Return the (X, Y) coordinate for the center point of the cell that contains the specified text.  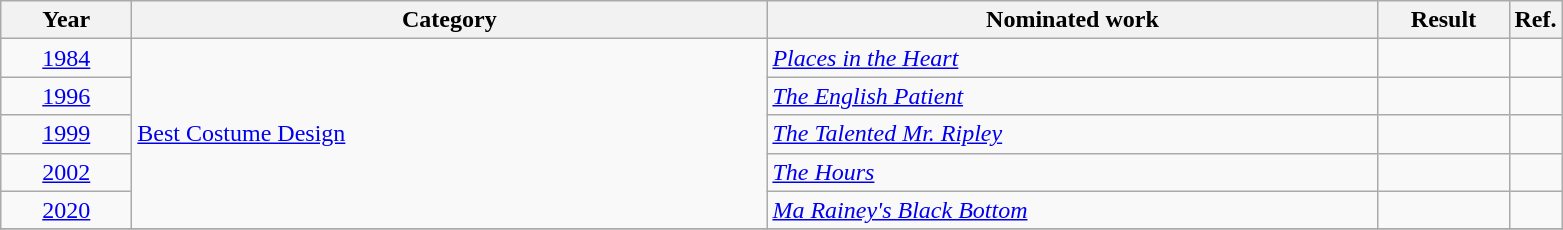
Places in the Heart (1072, 58)
Category (450, 20)
Best Costume Design (450, 134)
The Talented Mr. Ripley (1072, 134)
1999 (66, 134)
1996 (66, 96)
Result (1444, 20)
The English Patient (1072, 96)
1984 (66, 58)
Nominated work (1072, 20)
The Hours (1072, 172)
2002 (66, 172)
Ref. (1536, 20)
Year (66, 20)
2020 (66, 210)
Ma Rainey's Black Bottom (1072, 210)
